Identify which cell holds the provided text, then report its [x, y] central coordinate. 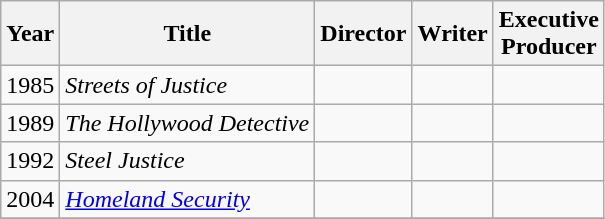
Writer [452, 34]
Streets of Justice [188, 85]
ExecutiveProducer [548, 34]
The Hollywood Detective [188, 123]
2004 [30, 199]
Year [30, 34]
Title [188, 34]
Homeland Security [188, 199]
1989 [30, 123]
1992 [30, 161]
Director [364, 34]
Steel Justice [188, 161]
1985 [30, 85]
